Locate the cell with the specified text and output its (x, y) center coordinate. 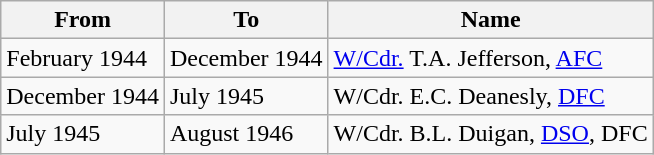
August 1946 (246, 134)
W/Cdr. E.C. Deanesly, DFC (490, 96)
To (246, 20)
February 1944 (83, 58)
W/Cdr. T.A. Jefferson, AFC (490, 58)
From (83, 20)
Name (490, 20)
W/Cdr. B.L. Duigan, DSO, DFC (490, 134)
